Pinpoint the cell where the given text exists, returning its [X, Y] midpoint coordinate. 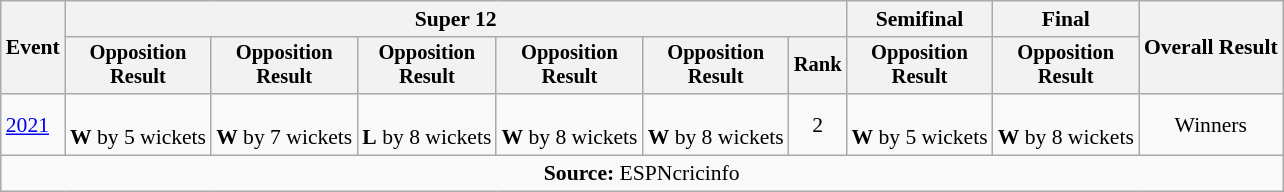
Super 12 [456, 19]
Event [33, 48]
Final [1066, 19]
W by 7 wickets [284, 124]
2021 [33, 124]
Overall Result [1211, 48]
Semifinal [919, 19]
L by 8 wickets [426, 124]
Source: ESPNcricinfo [642, 174]
2 [818, 124]
Rank [818, 66]
Winners [1211, 124]
